Detect which cell encompasses the target text, then output its [x, y] center coordinate. 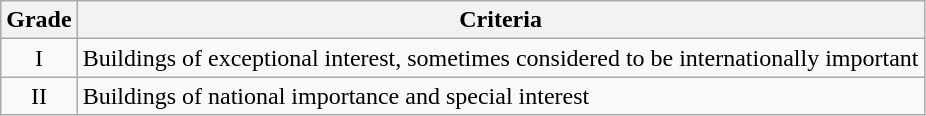
Grade [39, 20]
II [39, 96]
Buildings of exceptional interest, sometimes considered to be internationally important [500, 58]
Buildings of national importance and special interest [500, 96]
I [39, 58]
Criteria [500, 20]
